Pinpoint the cell where the given text exists, returning its [x, y] midpoint coordinate. 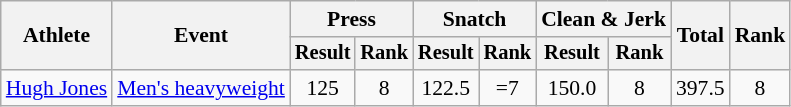
Hugh Jones [56, 88]
Athlete [56, 36]
Event [201, 36]
=7 [508, 88]
Total [700, 36]
150.0 [572, 88]
Men's heavyweight [201, 88]
125 [323, 88]
Press [352, 19]
122.5 [446, 88]
397.5 [700, 88]
Clean & Jerk [604, 19]
Snatch [474, 19]
